Return the (x, y) coordinate for the center point of the cell that contains the specified text.  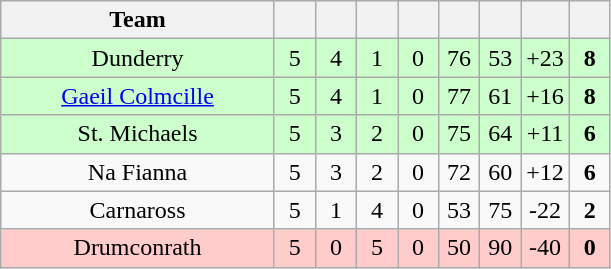
90 (500, 248)
50 (460, 248)
64 (500, 134)
72 (460, 172)
76 (460, 58)
60 (500, 172)
+16 (546, 96)
-22 (546, 210)
Gaeil Colmcille (138, 96)
-40 (546, 248)
Dunderry (138, 58)
61 (500, 96)
+23 (546, 58)
+12 (546, 172)
St. Michaels (138, 134)
Drumconrath (138, 248)
Carnaross (138, 210)
77 (460, 96)
Team (138, 20)
+11 (546, 134)
Na Fianna (138, 172)
